Scan for the cell matching the given text and deliver its [x, y] coordinate at center. 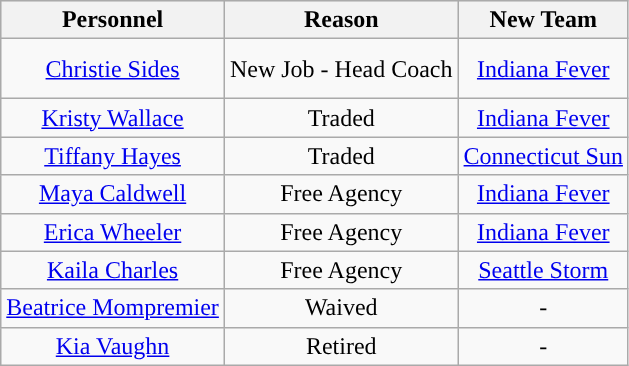
Retired [341, 346]
New Team [543, 20]
Erica Wheeler [113, 232]
Kia Vaughn [113, 346]
Reason [341, 20]
Seattle Storm [543, 270]
Connecticut Sun [543, 156]
Waived [341, 308]
Kaila Charles [113, 270]
Kristy Wallace [113, 118]
Personnel [113, 20]
Beatrice Mompremier [113, 308]
Maya Caldwell [113, 194]
New Job - Head Coach [341, 69]
Tiffany Hayes [113, 156]
Christie Sides [113, 69]
